Pinpoint the cell where the given text exists, returning its (x, y) midpoint coordinate. 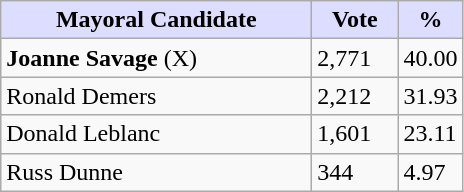
Ronald Demers (156, 96)
Joanne Savage (X) (156, 58)
23.11 (430, 134)
Vote (355, 20)
31.93 (430, 96)
1,601 (355, 134)
Mayoral Candidate (156, 20)
Russ Dunne (156, 172)
Donald Leblanc (156, 134)
2,771 (355, 58)
40.00 (430, 58)
4.97 (430, 172)
2,212 (355, 96)
% (430, 20)
344 (355, 172)
